Identify which cell holds the provided text, then report its (X, Y) central coordinate. 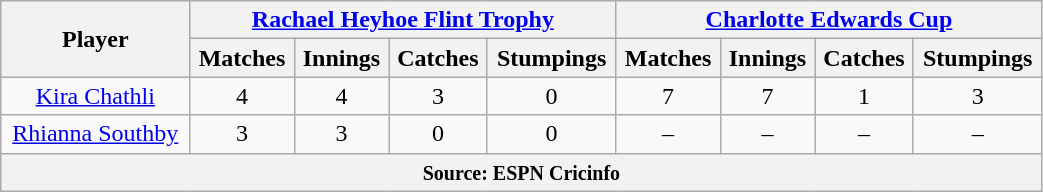
1 (864, 96)
Kira Chathli (96, 96)
Source: ESPN Cricinfo (522, 172)
Charlotte Edwards Cup (829, 20)
Rhianna Southby (96, 134)
Rachael Heyhoe Flint Trophy (403, 20)
Player (96, 39)
